Identify which cell holds the provided text, then report its (X, Y) central coordinate. 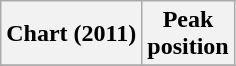
Chart (2011) (72, 34)
Peakposition (188, 34)
